Pinpoint the cell where the given text exists, returning its (X, Y) midpoint coordinate. 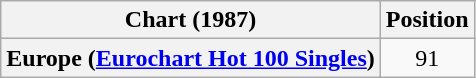
Chart (1987) (191, 20)
91 (427, 58)
Europe (Eurochart Hot 100 Singles) (191, 58)
Position (427, 20)
